Extract the (x, y) coordinate from the center of the cell holding the provided text.  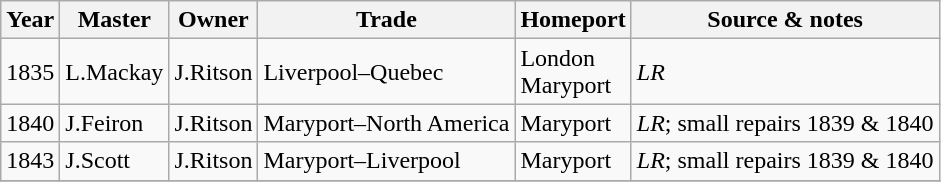
Liverpool–Quebec (386, 72)
Owner (214, 20)
Maryport–Liverpool (386, 161)
Maryport–North America (386, 123)
J.Feiron (114, 123)
1835 (30, 72)
Homeport (573, 20)
Source & notes (785, 20)
J.Scott (114, 161)
LR (785, 72)
L.Mackay (114, 72)
LondonMaryport (573, 72)
Master (114, 20)
1843 (30, 161)
Year (30, 20)
Trade (386, 20)
1840 (30, 123)
